Provide the (x, y) coordinate of the cell's center where the given text is located.  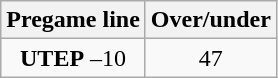
Pregame line (74, 20)
Over/under (210, 20)
47 (210, 58)
UTEP –10 (74, 58)
